Identify which cell holds the provided text, then report its [x, y] central coordinate. 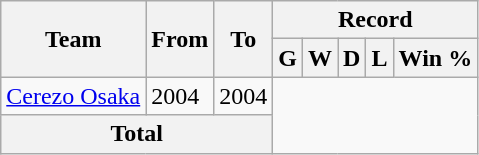
Cerezo Osaka [74, 96]
From [180, 39]
D [352, 58]
Win % [436, 58]
L [380, 58]
G [288, 58]
To [244, 39]
Team [74, 39]
W [320, 58]
Total [137, 134]
Record [376, 20]
